Output the (X, Y) coordinate of the center of the cell containing the given text.  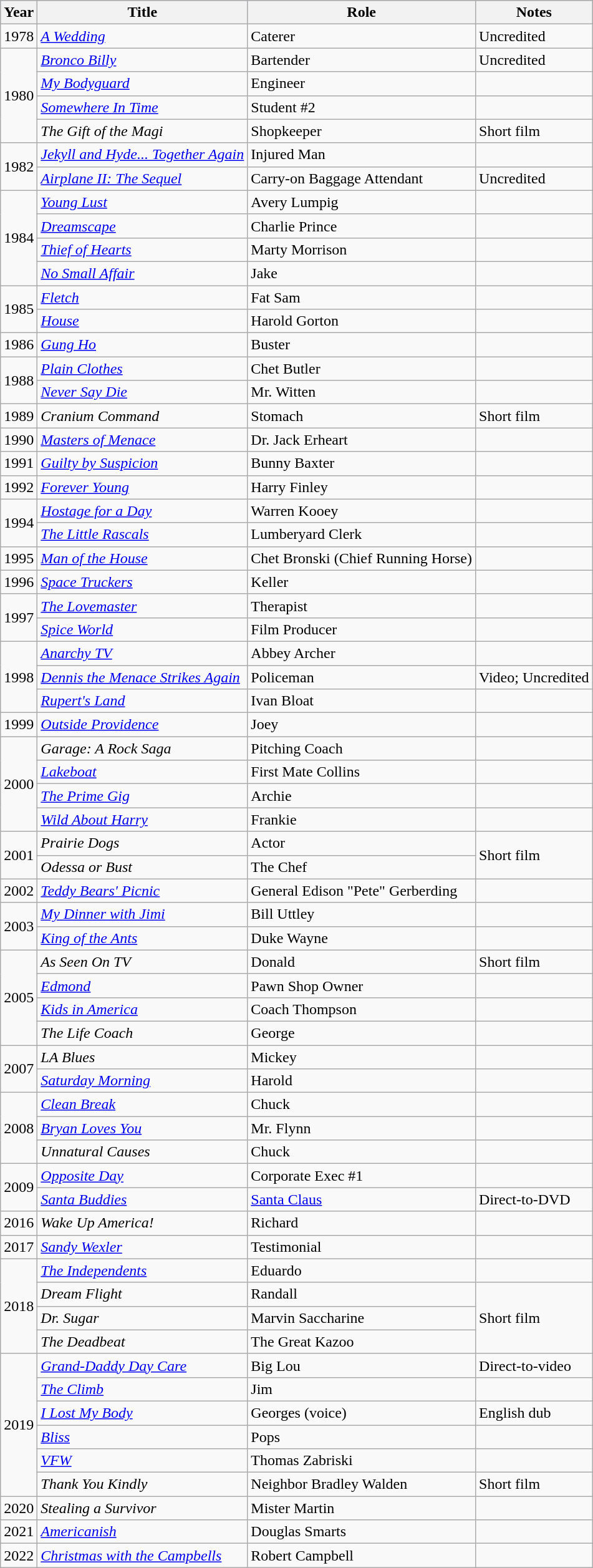
Lakeboat (142, 772)
Masters of Menace (142, 440)
Jake (362, 273)
Space Truckers (142, 582)
Thomas Zabriski (362, 1461)
Randall (362, 1294)
Thank You Kindly (142, 1484)
No Small Affair (142, 273)
2020 (19, 1508)
Kids in America (142, 1009)
2001 (19, 855)
Testimonial (362, 1247)
Bill Uttley (362, 914)
1992 (19, 487)
2005 (19, 997)
Pawn Shop Owner (362, 985)
Carry-on Baggage Attendant (362, 178)
Gung Ho (142, 345)
Stealing a Survivor (142, 1508)
1996 (19, 582)
Wild About Harry (142, 820)
Jim (362, 1389)
Spice World (142, 629)
Shopkeeper (362, 131)
George (362, 1033)
Cranium Command (142, 416)
Bryan Loves You (142, 1128)
King of the Ants (142, 938)
2007 (19, 1069)
Teddy Bears' Picnic (142, 891)
Duke Wayne (362, 938)
1982 (19, 167)
2022 (19, 1556)
Jekyll and Hyde... Together Again (142, 155)
1991 (19, 463)
Pops (362, 1436)
1985 (19, 309)
2002 (19, 891)
1978 (19, 36)
1998 (19, 677)
Anarchy TV (142, 653)
The Deadbeat (142, 1342)
Archie (362, 796)
Plain Clothes (142, 369)
Neighbor Bradley Walden (362, 1484)
Dr. Jack Erheart (362, 440)
Film Producer (362, 629)
Rupert's Land (142, 701)
1980 (19, 95)
Clean Break (142, 1105)
Bartender (362, 60)
Stomach (362, 416)
Prairie Dogs (142, 843)
1999 (19, 725)
2018 (19, 1306)
Harry Finley (362, 487)
1995 (19, 558)
Actor (362, 843)
Georges (voice) (362, 1413)
The Climb (142, 1389)
Richard (362, 1223)
Video; Uncredited (534, 677)
Marvin Saccharine (362, 1318)
Charlie Prince (362, 226)
Christmas with the Campbells (142, 1556)
Santa Claus (362, 1199)
Title (142, 12)
Injured Man (362, 155)
1988 (19, 380)
LA Blues (142, 1057)
Young Lust (142, 202)
The Lovemaster (142, 606)
Forever Young (142, 487)
Caterer (362, 36)
Frankie (362, 820)
2016 (19, 1223)
A Wedding (142, 36)
Keller (362, 582)
1989 (19, 416)
Hostage for a Day (142, 511)
Fletch (142, 298)
English dub (534, 1413)
Sandy Wexler (142, 1247)
Wake Up America! (142, 1223)
Direct-to-DVD (534, 1199)
Notes (534, 12)
Bunny Baxter (362, 463)
Airplane II: The Sequel (142, 178)
2009 (19, 1188)
1994 (19, 523)
Mickey (362, 1057)
The Life Coach (142, 1033)
Outside Providence (142, 725)
Odessa or Bust (142, 867)
Unnatural Causes (142, 1152)
Ivan Bloat (362, 701)
VFW (142, 1461)
Mister Martin (362, 1508)
Avery Lumpig (362, 202)
Pitching Coach (362, 748)
Bronco Billy (142, 60)
Engineer (362, 84)
Direct-to-video (534, 1365)
The Little Rascals (142, 535)
Chet Bronski (Chief Running Horse) (362, 558)
Abbey Archer (362, 653)
Harold Gorton (362, 321)
Chet Butler (362, 369)
1990 (19, 440)
House (142, 321)
Edmond (142, 985)
Policeman (362, 677)
1986 (19, 345)
Student #2 (362, 107)
Opposite Day (142, 1176)
My Bodyguard (142, 84)
The Great Kazoo (362, 1342)
Joey (362, 725)
Americanish (142, 1532)
My Dinner with Jimi (142, 914)
As Seen On TV (142, 962)
The Independents (142, 1270)
The Chef (362, 867)
Dreamscape (142, 226)
Mr. Flynn (362, 1128)
Harold (362, 1081)
Saturday Morning (142, 1081)
Man of the House (142, 558)
Garage: A Rock Saga (142, 748)
Eduardo (362, 1270)
I Lost My Body (142, 1413)
Dennis the Menace Strikes Again (142, 677)
Corporate Exec #1 (362, 1176)
2019 (19, 1425)
First Mate Collins (362, 772)
Role (362, 12)
The Prime Gig (142, 796)
Never Say Die (142, 392)
2017 (19, 1247)
Dr. Sugar (142, 1318)
General Edison "Pete" Gerberding (362, 891)
Donald (362, 962)
Warren Kooey (362, 511)
Grand-Daddy Day Care (142, 1365)
Marty Morrison (362, 249)
Santa Buddies (142, 1199)
Dream Flight (142, 1294)
Fat Sam (362, 298)
1997 (19, 617)
Buster (362, 345)
Bliss (142, 1436)
2021 (19, 1532)
Douglas Smarts (362, 1532)
Big Lou (362, 1365)
Somewhere In Time (142, 107)
Guilty by Suspicion (142, 463)
Year (19, 12)
1984 (19, 238)
Lumberyard Clerk (362, 535)
Mr. Witten (362, 392)
2008 (19, 1128)
Coach Thompson (362, 1009)
2000 (19, 784)
Robert Campbell (362, 1556)
Therapist (362, 606)
The Gift of the Magi (142, 131)
Thief of Hearts (142, 249)
2003 (19, 926)
